Return (X, Y) of the center of cell containing provided text 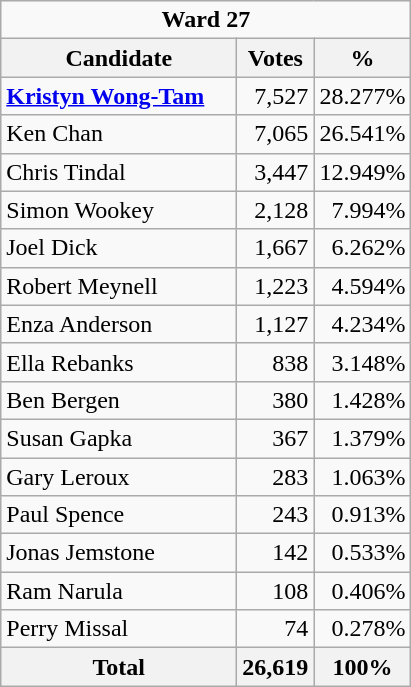
108 (276, 591)
7,527 (276, 96)
74 (276, 629)
Gary Leroux (119, 477)
0.406% (362, 591)
Kristyn Wong-Tam (119, 96)
Enza Anderson (119, 324)
4.234% (362, 324)
838 (276, 362)
1,127 (276, 324)
0.533% (362, 553)
Joel Dick (119, 248)
3.148% (362, 362)
Candidate (119, 58)
1,667 (276, 248)
283 (276, 477)
% (362, 58)
380 (276, 400)
Simon Wookey (119, 210)
2,128 (276, 210)
12.949% (362, 172)
26,619 (276, 667)
Ken Chan (119, 134)
Ben Bergen (119, 400)
367 (276, 438)
Ram Narula (119, 591)
100% (362, 667)
Jonas Jemstone (119, 553)
7,065 (276, 134)
0.278% (362, 629)
Ella Rebanks (119, 362)
1.379% (362, 438)
7.994% (362, 210)
Perry Missal (119, 629)
4.594% (362, 286)
6.262% (362, 248)
Ward 27 (206, 20)
28.277% (362, 96)
142 (276, 553)
Votes (276, 58)
Chris Tindal (119, 172)
1,223 (276, 286)
243 (276, 515)
Robert Meynell (119, 286)
3,447 (276, 172)
1.428% (362, 400)
Paul Spence (119, 515)
26.541% (362, 134)
0.913% (362, 515)
1.063% (362, 477)
Susan Gapka (119, 438)
Total (119, 667)
